Capture the cell that displays the provided text and extract its (X, Y) central coordinate. 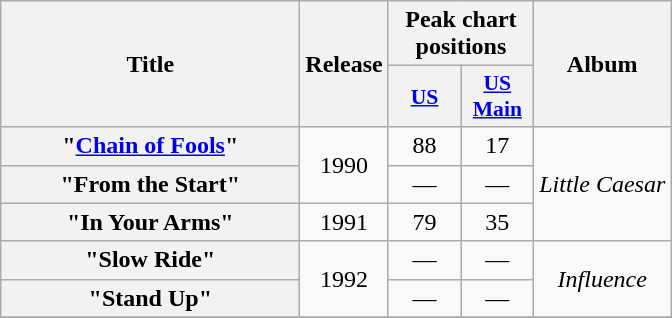
"Slow Ride" (150, 260)
1992 (344, 279)
"Chain of Fools" (150, 146)
"Stand Up" (150, 298)
Peak chart positions (461, 34)
USMain (498, 96)
Little Caesar (602, 184)
Influence (602, 279)
88 (424, 146)
"In Your Arms" (150, 222)
35 (498, 222)
Release (344, 64)
Album (602, 64)
17 (498, 146)
Title (150, 64)
1991 (344, 222)
US (424, 96)
1990 (344, 165)
79 (424, 222)
"From the Start" (150, 184)
